Find where the given text appears and provide that cell's center as [x, y] coordinate. 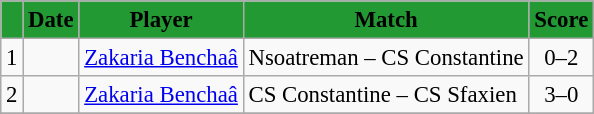
Nsoatreman – CS Constantine [386, 58]
Score [562, 20]
Match [386, 20]
CS Constantine – CS Sfaxien [386, 95]
Player [161, 20]
2 [12, 95]
Date [51, 20]
3–0 [562, 95]
1 [12, 58]
0–2 [562, 58]
